Determine the [x, y] coordinate at the center of the cell enclosing the given text.  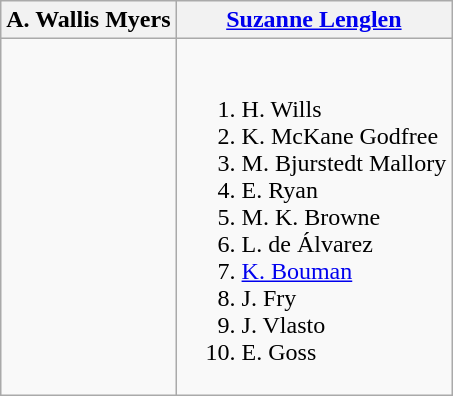
A. Wallis Myers [88, 20]
H. Wills K. McKane Godfree M. Bjurstedt Mallory E. Ryan M. K. Browne L. de Álvarez K. Bouman J. Fry J. Vlasto E. Goss [314, 217]
Suzanne Lenglen [314, 20]
